Return the (x, y) coordinate for the center point of the cell that contains the specified text.  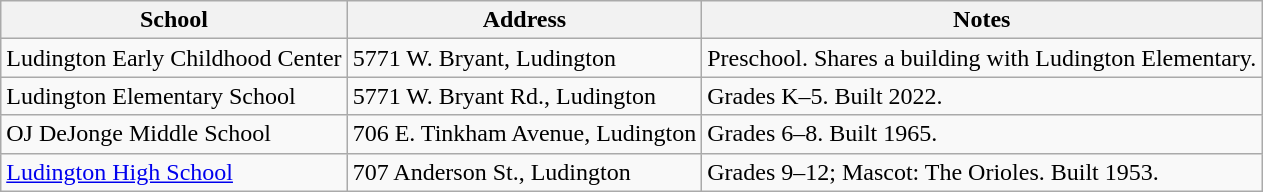
Ludington Early Childhood Center (174, 58)
706 E. Tinkham Avenue, Ludington (524, 134)
Ludington High School (174, 172)
Grades 9–12; Mascot: The Orioles. Built 1953. (982, 172)
5771 W. Bryant, Ludington (524, 58)
Grades K–5. Built 2022. (982, 96)
Grades 6–8. Built 1965. (982, 134)
Preschool. Shares a building with Ludington Elementary. (982, 58)
707 Anderson St., Ludington (524, 172)
OJ DeJonge Middle School (174, 134)
5771 W. Bryant Rd., Ludington (524, 96)
Ludington Elementary School (174, 96)
School (174, 20)
Address (524, 20)
Notes (982, 20)
